Find where the given text appears and provide that cell's center as [x, y] coordinate. 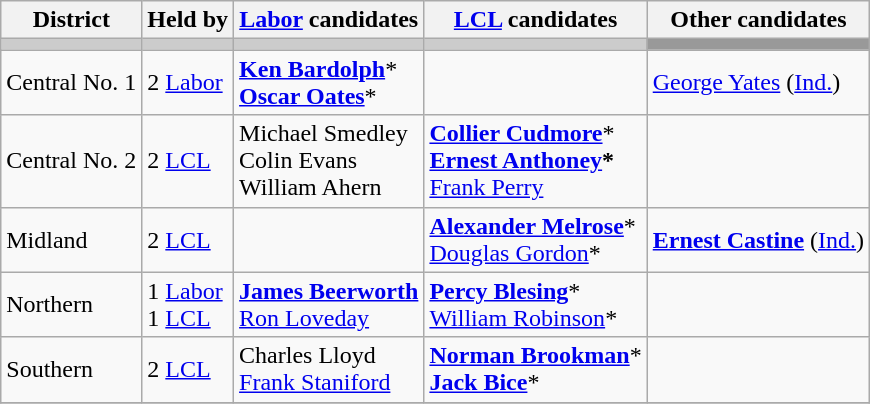
Charles Lloyd Frank Staniford [329, 370]
Alexander Melrose* Douglas Gordon* [536, 240]
Southern [72, 370]
Labor candidates [329, 20]
District [72, 20]
Other candidates [758, 20]
Central No. 2 [72, 161]
LCL candidates [536, 20]
1 Labor 1 LCL [188, 304]
Northern [72, 304]
Collier Cudmore* Ernest Anthoney* Frank Perry [536, 161]
James Beerworth Ron Loveday [329, 304]
Norman Brookman* Jack Bice* [536, 370]
Central No. 1 [72, 82]
George Yates (Ind.) [758, 82]
Michael Smedley Colin Evans William Ahern [329, 161]
Ken Bardolph* Oscar Oates* [329, 82]
2 Labor [188, 82]
Held by [188, 20]
Ernest Castine (Ind.) [758, 240]
Percy Blesing* William Robinson* [536, 304]
Midland [72, 240]
